Output the (x, y) coordinate of the center of the cell containing the given text.  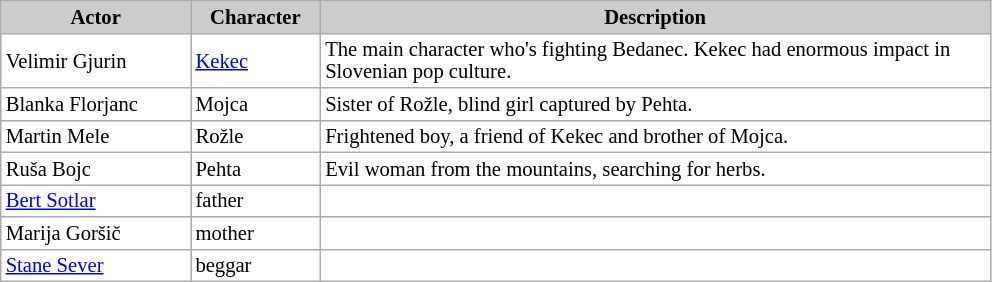
The main character who's fighting Bedanec. Kekec had enormous impact in Slovenian pop culture. (655, 60)
Frightened boy, a friend of Kekec and brother of Mojca. (655, 136)
Description (655, 16)
Pehta (255, 168)
Character (255, 16)
Stane Sever (96, 265)
Ruša Bojc (96, 168)
Martin Mele (96, 136)
Velimir Gjurin (96, 60)
Marija Goršič (96, 232)
father (255, 200)
Bert Sotlar (96, 200)
Mojca (255, 104)
Actor (96, 16)
Rožle (255, 136)
mother (255, 232)
Sister of Rožle, blind girl captured by Pehta. (655, 104)
Evil woman from the mountains, searching for herbs. (655, 168)
beggar (255, 265)
Blanka Florjanc (96, 104)
Kekec (255, 60)
